Determine the (x, y) coordinate at the center of the cell enclosing the given text.  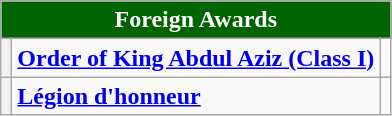
Légion d'honneur (196, 96)
Foreign Awards (196, 20)
Order of King Abdul Aziz (Class I) (196, 58)
